Pinpoint the cell where the given text exists, returning its [x, y] midpoint coordinate. 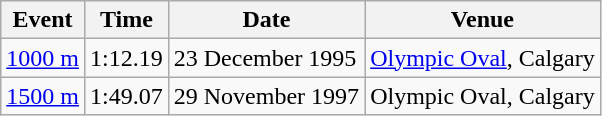
23 December 1995 [266, 58]
1000 m [43, 58]
29 November 1997 [266, 96]
Date [266, 20]
Time [126, 20]
Event [43, 20]
1:49.07 [126, 96]
1500 m [43, 96]
Venue [483, 20]
1:12.19 [126, 58]
